Find where the given text appears and provide that cell's center as (x, y) coordinate. 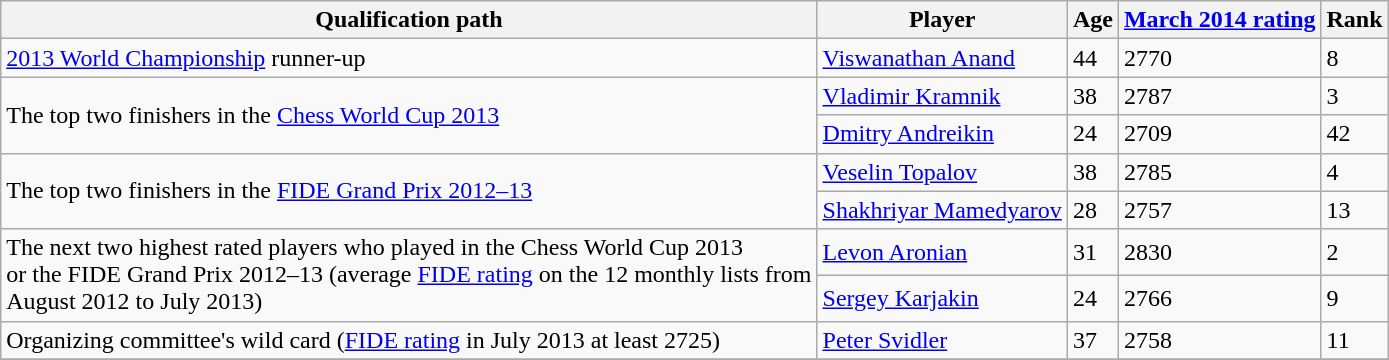
Rank (1354, 20)
8 (1354, 58)
31 (1092, 252)
2758 (1220, 340)
2766 (1220, 298)
Sergey Karjakin (942, 298)
Organizing committee's wild card (FIDE rating in July 2013 at least 2725) (409, 340)
44 (1092, 58)
Qualification path (409, 20)
2770 (1220, 58)
11 (1354, 340)
28 (1092, 210)
March 2014 rating (1220, 20)
Dmitry Andreikin (942, 134)
Viswanathan Anand (942, 58)
2709 (1220, 134)
Player (942, 20)
2785 (1220, 172)
2757 (1220, 210)
2 (1354, 252)
The top two finishers in the Chess World Cup 2013 (409, 115)
3 (1354, 96)
2013 World Championship runner-up (409, 58)
9 (1354, 298)
Shakhriyar Mamedyarov (942, 210)
2787 (1220, 96)
42 (1354, 134)
Peter Svidler (942, 340)
37 (1092, 340)
Veselin Topalov (942, 172)
Age (1092, 20)
The top two finishers in the FIDE Grand Prix 2012–13 (409, 191)
Vladimir Kramnik (942, 96)
4 (1354, 172)
2830 (1220, 252)
13 (1354, 210)
Levon Aronian (942, 252)
